Detect which cell encompasses the target text, then output its (X, Y) center coordinate. 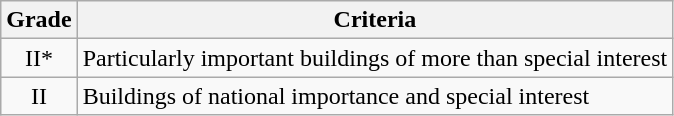
II* (39, 58)
Grade (39, 20)
Buildings of national importance and special interest (375, 96)
Particularly important buildings of more than special interest (375, 58)
Criteria (375, 20)
II (39, 96)
